For the text-containing cell, return its midpoint in [X, Y] coordinate format. 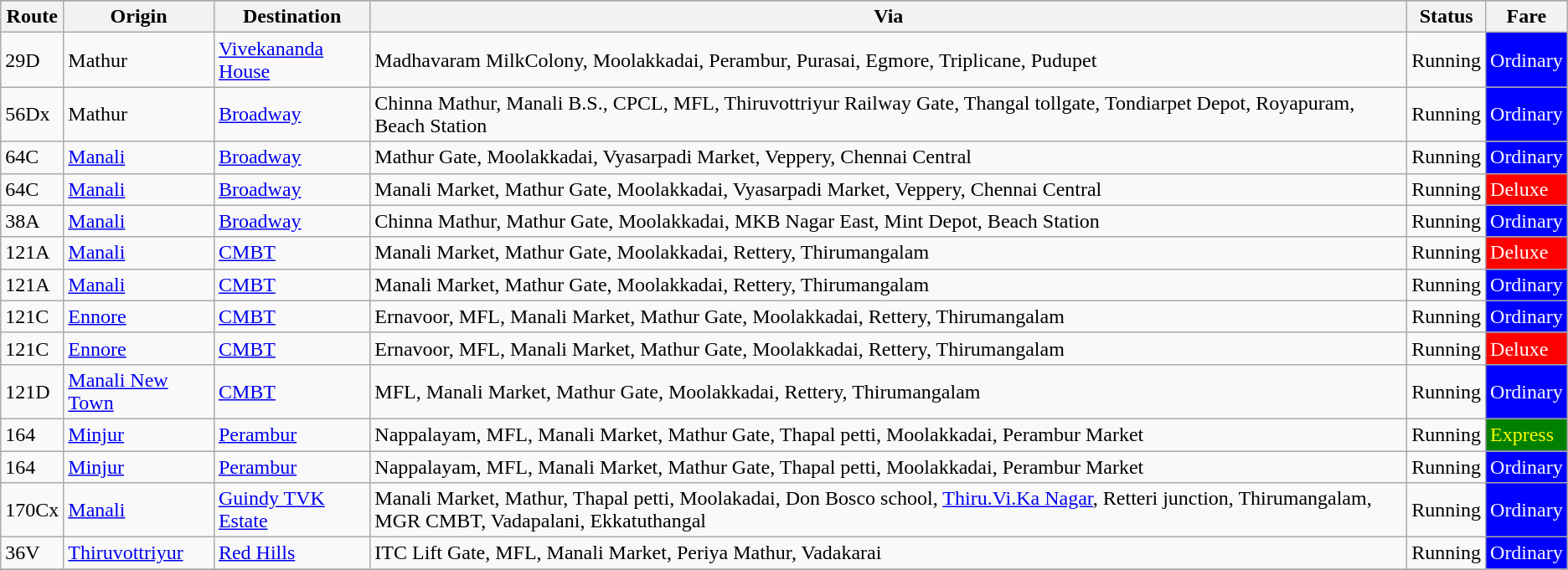
36V [32, 553]
29D [32, 60]
Via [889, 17]
121D [32, 392]
Origin [139, 17]
MFL, Manali Market, Mathur Gate, Moolakkadai, Rettery, Thirumangalam [889, 392]
Chinna Mathur, Manali B.S., CPCL, MFL, Thiruvottriyur Railway Gate, Thangal tollgate, Tondiarpet Depot, Royapuram, Beach Station [889, 114]
170Cx [32, 511]
Manali Market, Mathur Gate, Moolakkadai, Vyasarpadi Market, Veppery, Chennai Central [889, 189]
Fare [1527, 17]
Status [1447, 17]
Red Hills [291, 553]
Mathur Gate, Moolakkadai, Vyasarpadi Market, Veppery, Chennai Central [889, 157]
Chinna Mathur, Mathur Gate, Moolakkadai, MKB Nagar East, Mint Depot, Beach Station [889, 221]
Express [1527, 434]
38A [32, 221]
56Dx [32, 114]
Route [32, 17]
Manali New Town [139, 392]
Madhavaram MilkColony, Moolakkadai, Perambur, Purasai, Egmore, Triplicane, Pudupet [889, 60]
ITC Lift Gate, MFL, Manali Market, Periya Mathur, Vadakarai [889, 553]
Vivekananda House [291, 60]
Guindy TVK Estate [291, 511]
Destination [291, 17]
Thiruvottriyur [139, 553]
